Detect which cell encompasses the target text, then output its (x, y) center coordinate. 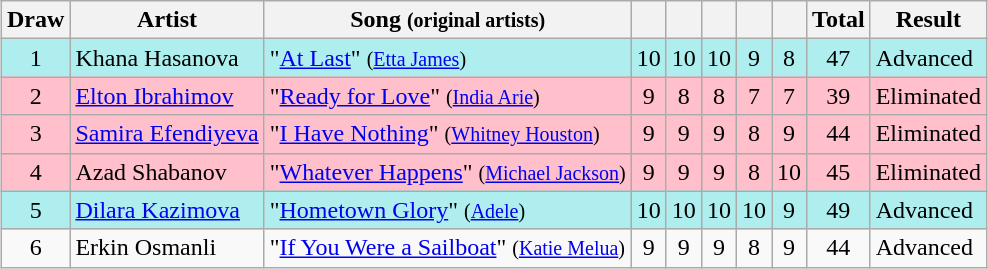
Artist (167, 20)
6 (35, 248)
Azad Shabanov (167, 172)
"Hometown Glory" (Adele) (448, 210)
"Whatever Happens" (Michael Jackson) (448, 172)
Total (839, 20)
1 (35, 58)
Result (928, 20)
"I Have Nothing" (Whitney Houston) (448, 134)
"If You Were a Sailboat" (Katie Melua) (448, 248)
5 (35, 210)
49 (839, 210)
"Ready for Love" (India Arie) (448, 96)
3 (35, 134)
39 (839, 96)
Erkin Osmanli (167, 248)
"At Last" (Etta James) (448, 58)
45 (839, 172)
4 (35, 172)
Dilara Kazimova (167, 210)
2 (35, 96)
Draw (35, 20)
Samira Efendiyeva (167, 134)
47 (839, 58)
Khana Hasanova (167, 58)
Song (original artists) (448, 20)
Elton Ibrahimov (167, 96)
